Output the (X, Y) coordinate of the center of the cell containing the given text.  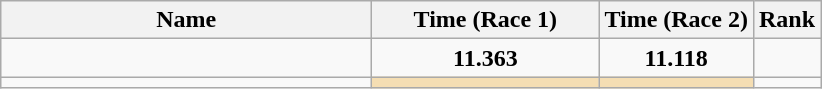
11.118 (676, 58)
Time (Race 1) (486, 20)
Name (186, 20)
Time (Race 2) (676, 20)
11.363 (486, 58)
Rank (786, 20)
